Determine the (x, y) coordinate at the center of the cell enclosing the given text.  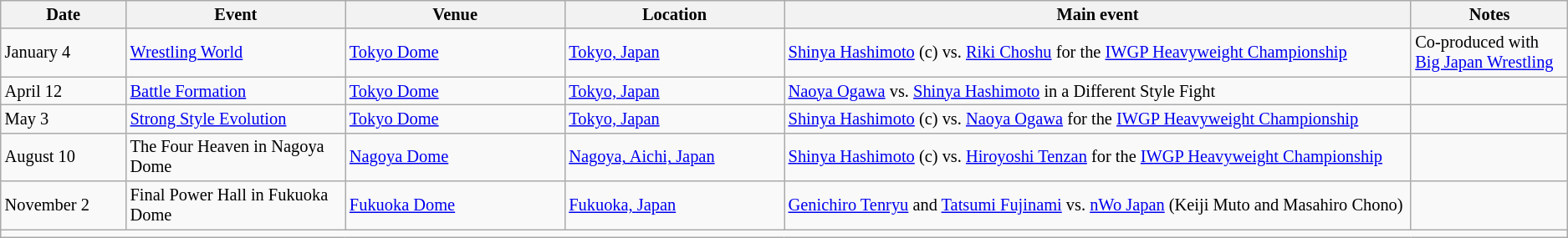
Notes (1489, 14)
Strong Style Evolution (236, 119)
Wrestling World (236, 53)
Shinya Hashimoto (c) vs. Riki Choshu for the IWGP Heavyweight Championship (1098, 53)
The Four Heaven in Nagoya Dome (236, 157)
Genichiro Tenryu and Tatsumi Fujinami vs. nWo Japan (Keiji Muto and Masahiro Chono) (1098, 205)
Naoya Ogawa vs. Shinya Hashimoto in a Different Style Fight (1098, 91)
April 12 (64, 91)
January 4 (64, 53)
Location (674, 14)
November 2 (64, 205)
Fukuoka, Japan (674, 205)
Main event (1098, 14)
Venue (455, 14)
Shinya Hashimoto (c) vs. Naoya Ogawa for the IWGP Heavyweight Championship (1098, 119)
Date (64, 14)
Battle Formation (236, 91)
Co-produced with Big Japan Wrestling (1489, 53)
August 10 (64, 157)
Final Power Hall in Fukuoka Dome (236, 205)
Fukuoka Dome (455, 205)
May 3 (64, 119)
Nagoya, Aichi, Japan (674, 157)
Nagoya Dome (455, 157)
Shinya Hashimoto (c) vs. Hiroyoshi Tenzan for the IWGP Heavyweight Championship (1098, 157)
Event (236, 14)
